Capture the cell that displays the provided text and extract its (X, Y) central coordinate. 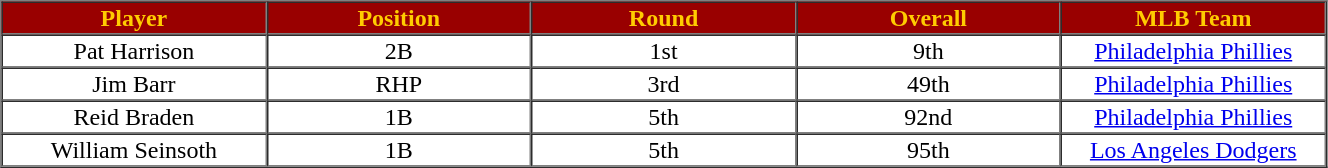
Pat Harrison (134, 50)
William Seinsoth (134, 150)
Player (134, 18)
RHP (398, 84)
Round (664, 18)
92nd (928, 116)
Reid Braden (134, 116)
Los Angeles Dodgers (1194, 150)
9th (928, 50)
2B (398, 50)
Jim Barr (134, 84)
1st (664, 50)
95th (928, 150)
MLB Team (1194, 18)
Overall (928, 18)
3rd (664, 84)
49th (928, 84)
Position (398, 18)
